Return [x, y] of the center of cell containing provided text 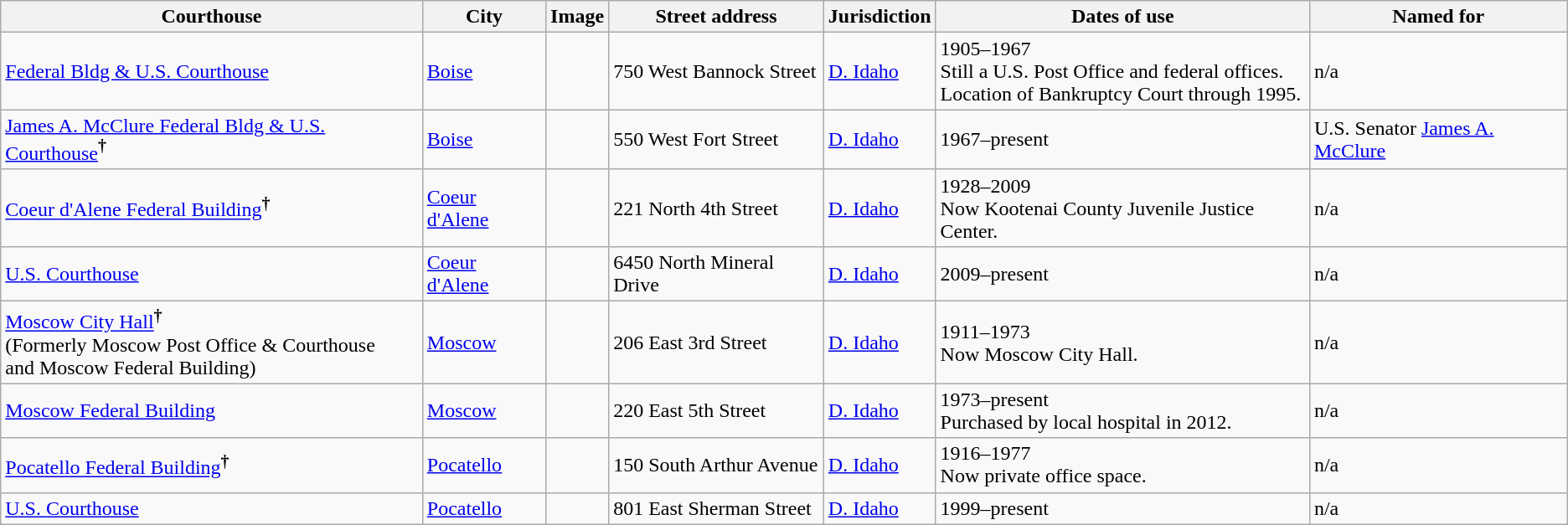
Coeur d'Alene Federal Building† [212, 208]
1928–2009Now Kootenai County Juvenile Justice Center. [1122, 208]
1916–1977Now private office space. [1122, 466]
206 East 3rd Street [717, 343]
1967–present [1122, 140]
1999–present [1122, 508]
Courthouse [212, 17]
Pocatello Federal Building† [212, 466]
Moscow Federal Building [212, 410]
150 South Arthur Avenue [717, 466]
Image [578, 17]
Federal Bldg & U.S. Courthouse [212, 71]
1905–1967Still a U.S. Post Office and federal offices.Location of Bankruptcy Court through 1995. [1122, 71]
James A. McClure Federal Bldg & U.S. Courthouse† [212, 140]
1911–1973Now Moscow City Hall. [1122, 343]
U.S. Senator James A. McClure [1438, 140]
City [484, 17]
Moscow City Hall†(Formerly Moscow Post Office & Courthouseand Moscow Federal Building) [212, 343]
801 East Sherman Street [717, 508]
Jurisdiction [879, 17]
221 North 4th Street [717, 208]
Street address [717, 17]
750 West Bannock Street [717, 71]
220 East 5th Street [717, 410]
Dates of use [1122, 17]
2009–present [1122, 273]
Named for [1438, 17]
1973–presentPurchased by local hospital in 2012. [1122, 410]
6450 North Mineral Drive [717, 273]
550 West Fort Street [717, 140]
